From the cell containing the given text, extract its center point as (X, Y) coordinate. 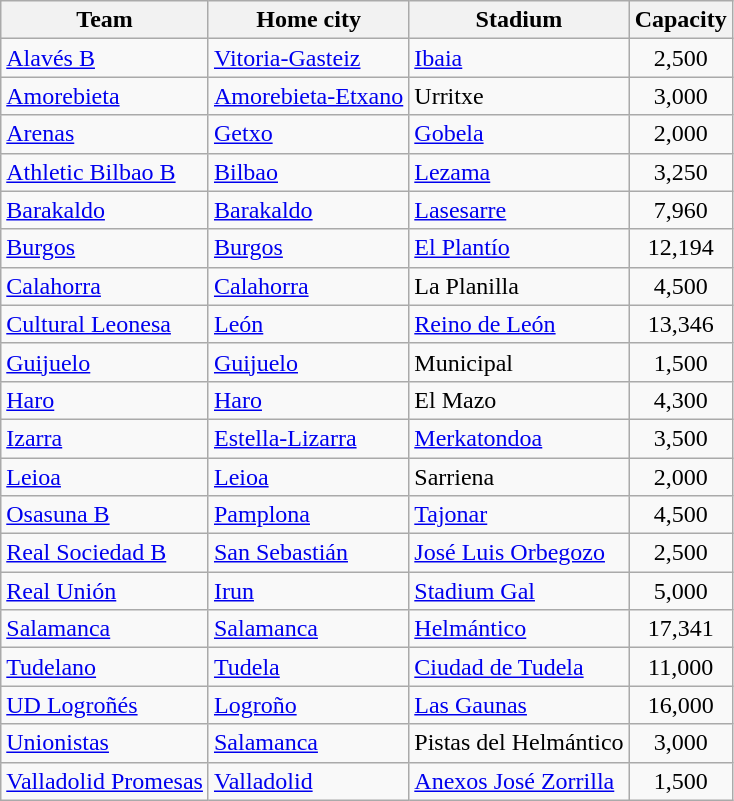
Lezama (519, 172)
Pamplona (308, 515)
Amorebieta (105, 96)
Unionistas (105, 743)
Urritxe (519, 96)
El Mazo (519, 400)
Stadium (519, 20)
Estella-Lizarra (308, 438)
Municipal (519, 362)
17,341 (680, 629)
Ciudad de Tudela (519, 667)
Irun (308, 591)
José Luis Orbegozo (519, 553)
Arenas (105, 134)
Real Unión (105, 591)
11,000 (680, 667)
Sarriena (519, 477)
Osasuna B (105, 515)
Pistas del Helmántico (519, 743)
3,250 (680, 172)
Bilbao (308, 172)
Merkatondoa (519, 438)
Cultural Leonesa (105, 324)
13,346 (680, 324)
Home city (308, 20)
4,300 (680, 400)
Amorebieta-Etxano (308, 96)
Tudelano (105, 667)
Izarra (105, 438)
Lasesarre (519, 210)
Tudela (308, 667)
7,960 (680, 210)
Vitoria-Gasteiz (308, 58)
5,000 (680, 591)
Valladolid (308, 781)
San Sebastián (308, 553)
Alavés B (105, 58)
Valladolid Promesas (105, 781)
Tajonar (519, 515)
Reino de León (519, 324)
Las Gaunas (519, 705)
3,500 (680, 438)
La Planilla (519, 286)
Helmántico (519, 629)
16,000 (680, 705)
Real Sociedad B (105, 553)
El Plantío (519, 248)
León (308, 324)
Ibaia (519, 58)
Logroño (308, 705)
UD Logroñés (105, 705)
Team (105, 20)
Gobela (519, 134)
Anexos José Zorrilla (519, 781)
12,194 (680, 248)
Stadium Gal (519, 591)
Athletic Bilbao B (105, 172)
Capacity (680, 20)
Getxo (308, 134)
